Scan for the cell matching the given text and deliver its [x, y] coordinate at center. 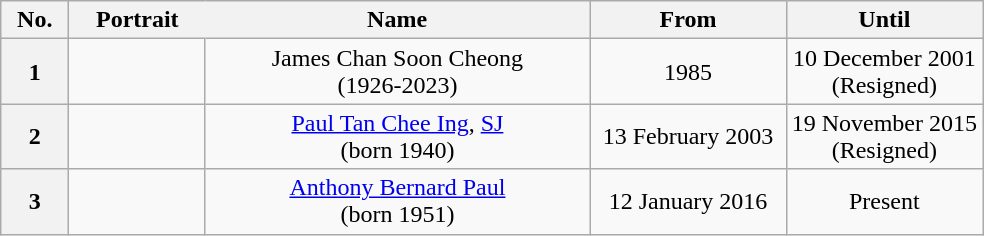
James Chan Soon Cheong (1926-2023) [398, 72]
No. [35, 20]
Name [398, 20]
Present [884, 202]
1 [35, 72]
2 [35, 136]
19 November 2015 (Resigned) [884, 136]
3 [35, 202]
Portrait [137, 20]
10 December 2001 (Resigned) [884, 72]
1985 [688, 72]
Until [884, 20]
13 February 2003 [688, 136]
Anthony Bernard Paul (born 1951) [398, 202]
12 January 2016 [688, 202]
From [688, 20]
Paul Tan Chee Ing, SJ (born 1940) [398, 136]
